Return the [x, y] coordinate for the center point of the cell that contains the specified text.  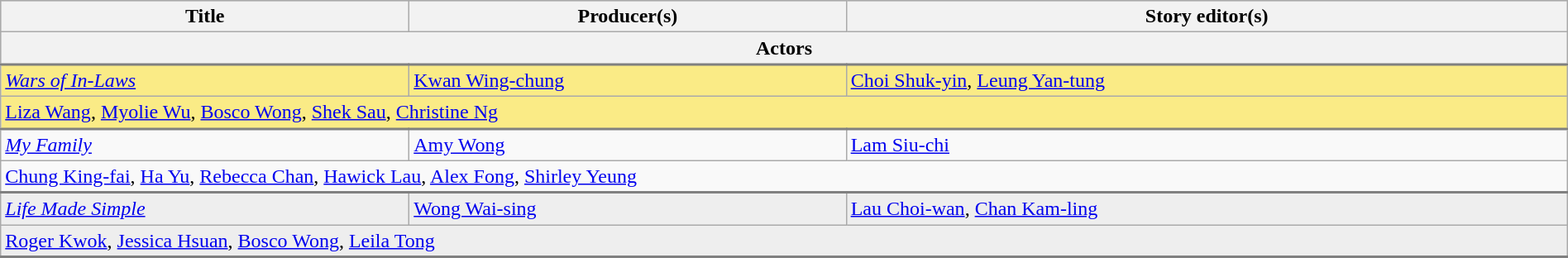
Chung King-fai, Ha Yu, Rebecca Chan, Hawick Lau, Alex Fong, Shirley Yeung [784, 177]
Lam Siu-chi [1207, 144]
Wars of In-Laws [205, 81]
Lau Choi-wan, Chan Kam-ling [1207, 208]
Producer(s) [628, 17]
Kwan Wing-chung [628, 81]
Choi Shuk-yin, Leung Yan-tung [1207, 81]
Liza Wang, Myolie Wu, Bosco Wong, Shek Sau, Christine Ng [784, 112]
Roger Kwok, Jessica Hsuan, Bosco Wong, Leila Tong [784, 241]
My Family [205, 144]
Title [205, 17]
Wong Wai-sing [628, 208]
Life Made Simple [205, 208]
Story editor(s) [1207, 17]
Actors [784, 48]
Amy Wong [628, 144]
